Return the [X, Y] coordinate for the center point of the cell that contains the specified text.  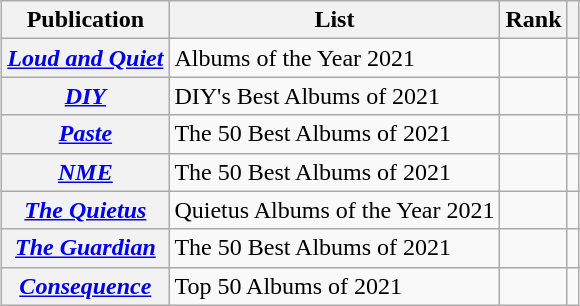
DIY [86, 96]
Quietus Albums of the Year 2021 [334, 210]
The Quietus [86, 210]
Consequence [86, 286]
Albums of the Year 2021 [334, 58]
The Guardian [86, 248]
List [334, 20]
Publication [86, 20]
NME [86, 172]
Top 50 Albums of 2021 [334, 286]
DIY's Best Albums of 2021 [334, 96]
Paste [86, 134]
Rank [534, 20]
Loud and Quiet [86, 58]
